Return [x, y] of the center of cell containing provided text 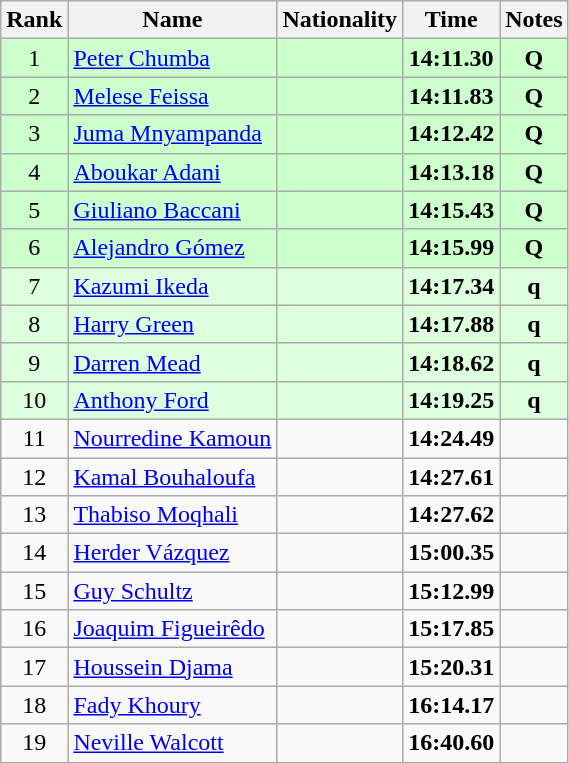
15:00.35 [452, 553]
17 [34, 667]
14:18.62 [452, 362]
Anthony Ford [172, 400]
14:15.43 [452, 210]
14:17.88 [452, 324]
16:40.60 [452, 743]
5 [34, 210]
1 [34, 58]
Joaquim Figueirêdo [172, 629]
16 [34, 629]
14:27.61 [452, 477]
19 [34, 743]
6 [34, 248]
12 [34, 477]
14:11.83 [452, 96]
Darren Mead [172, 362]
7 [34, 286]
Melese Feissa [172, 96]
14:12.42 [452, 134]
11 [34, 438]
Name [172, 20]
14:17.34 [452, 286]
Herder Vázquez [172, 553]
Fady Khoury [172, 705]
Juma Mnyampanda [172, 134]
Time [452, 20]
Houssein Djama [172, 667]
Giuliano Baccani [172, 210]
4 [34, 172]
3 [34, 134]
14:27.62 [452, 515]
Nationality [340, 20]
2 [34, 96]
14:24.49 [452, 438]
Nourredine Kamoun [172, 438]
18 [34, 705]
9 [34, 362]
Guy Schultz [172, 591]
10 [34, 400]
13 [34, 515]
Alejandro Gómez [172, 248]
Kamal Bouhaloufa [172, 477]
Peter Chumba [172, 58]
14:13.18 [452, 172]
15:20.31 [452, 667]
Rank [34, 20]
Notes [534, 20]
Kazumi Ikeda [172, 286]
15 [34, 591]
15:12.99 [452, 591]
16:14.17 [452, 705]
Harry Green [172, 324]
14:19.25 [452, 400]
14 [34, 553]
Aboukar Adani [172, 172]
Neville Walcott [172, 743]
15:17.85 [452, 629]
14:11.30 [452, 58]
Thabiso Moqhali [172, 515]
8 [34, 324]
14:15.99 [452, 248]
